Provide the (X, Y) coordinate of the cell's center where the given text is located.  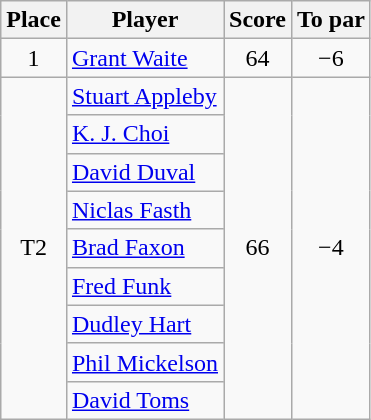
Stuart Appleby (144, 96)
Brad Faxon (144, 248)
Score (258, 20)
David Duval (144, 172)
Player (144, 20)
Phil Mickelson (144, 362)
Dudley Hart (144, 324)
−4 (330, 248)
Place (34, 20)
Niclas Fasth (144, 210)
K. J. Choi (144, 134)
−6 (330, 58)
66 (258, 248)
T2 (34, 248)
David Toms (144, 400)
Grant Waite (144, 58)
64 (258, 58)
To par (330, 20)
Fred Funk (144, 286)
1 (34, 58)
